Capture the cell that displays the provided text and extract its (X, Y) central coordinate. 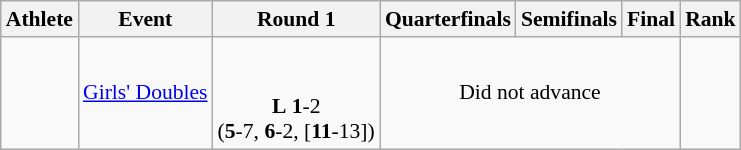
Semifinals (569, 19)
Girls' Doubles (146, 93)
Did not advance (530, 93)
Quarterfinals (448, 19)
Round 1 (296, 19)
Event (146, 19)
L 1-2 (5-7, 6-2, [11-13]) (296, 93)
Rank (710, 19)
Final (651, 19)
Athlete (40, 19)
